For the text-containing cell, return its midpoint in (X, Y) coordinate format. 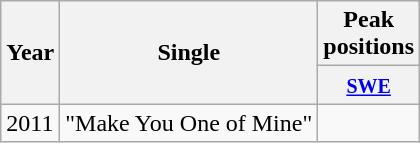
Single (189, 52)
2011 (30, 123)
Peak positions (369, 34)
SWE (369, 85)
Year (30, 52)
"Make You One of Mine" (189, 123)
